Provide the (X, Y) coordinate of the cell's center where the given text is located.  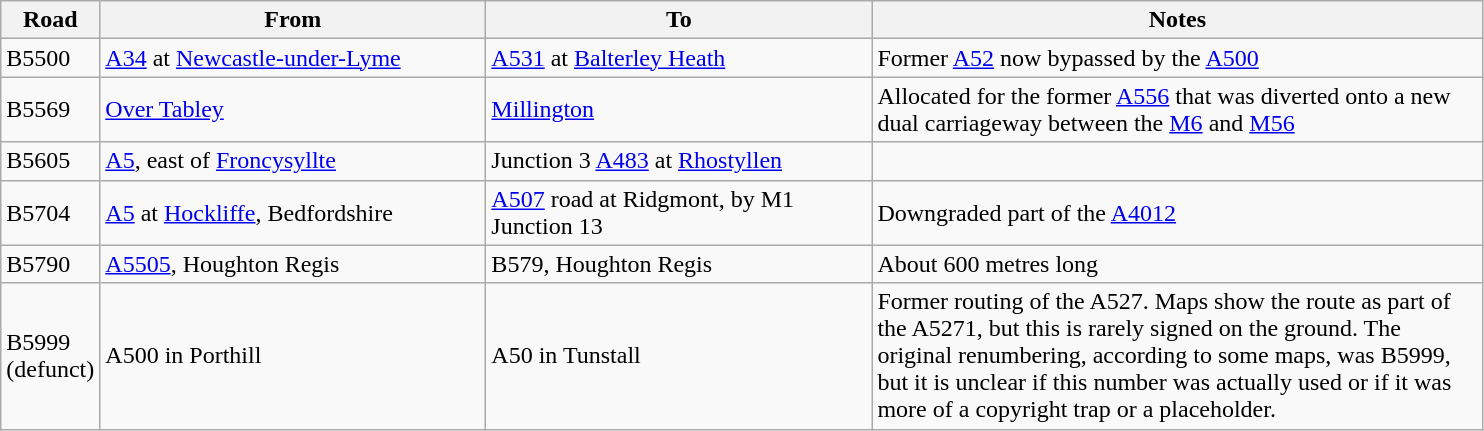
B5790 (50, 264)
Over Tabley (293, 110)
A531 at Balterley Heath (679, 58)
A500 in Porthill (293, 356)
Former A52 now bypassed by the A500 (1178, 58)
A50 in Tunstall (679, 356)
B5569 (50, 110)
A5, east of Froncysyllte (293, 161)
To (679, 20)
A34 at Newcastle-under-Lyme (293, 58)
From (293, 20)
B5605 (50, 161)
Junction 3 A483 at Rhostyllen (679, 161)
Allocated for the former A556 that was diverted onto a new dual carriageway between the M6 and M56 (1178, 110)
A507 road at Ridgmont, by M1 Junction 13 (679, 212)
B5999 (defunct) (50, 356)
B579, Houghton Regis (679, 264)
A5 at Hockliffe, Bedfordshire (293, 212)
About 600 metres long (1178, 264)
Downgraded part of the A4012 (1178, 212)
Millington (679, 110)
Road (50, 20)
Notes (1178, 20)
B5500 (50, 58)
A5505, Houghton Regis (293, 264)
B5704 (50, 212)
